Provide the [X, Y] coordinate of the cell's center where the given text is located.  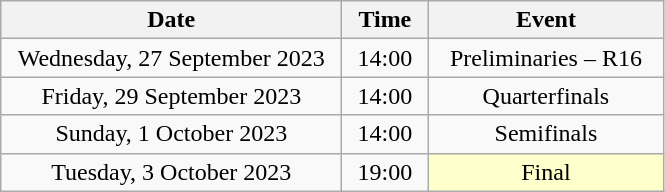
Event [546, 20]
Sunday, 1 October 2023 [172, 134]
Quarterfinals [546, 96]
Date [172, 20]
Semifinals [546, 134]
Preliminaries – R16 [546, 58]
Final [546, 172]
Friday, 29 September 2023 [172, 96]
19:00 [385, 172]
Time [385, 20]
Wednesday, 27 September 2023 [172, 58]
Tuesday, 3 October 2023 [172, 172]
